Output the (x, y) coordinate of the center of the cell containing the given text.  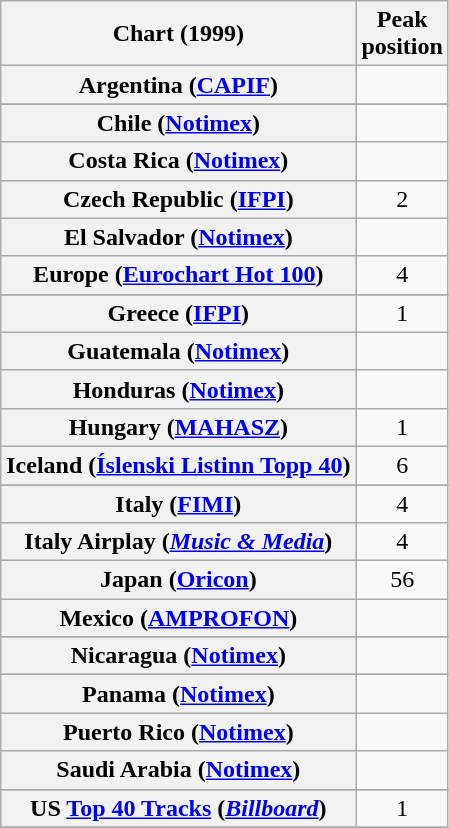
Honduras (Notimex) (178, 389)
Costa Rica (Notimex) (178, 161)
Czech Republic (IFPI) (178, 199)
6 (402, 465)
Chile (Notimex) (178, 123)
2 (402, 199)
Japan (Oricon) (178, 580)
Mexico (AMPROFON) (178, 618)
Italy (FIMI) (178, 503)
Puerto Rico (Notimex) (178, 732)
Saudi Arabia (Notimex) (178, 770)
Italy Airplay (Music & Media) (178, 542)
Greece (IFPI) (178, 313)
El Salvador (Notimex) (178, 237)
Nicaragua (Notimex) (178, 656)
Europe (Eurochart Hot 100) (178, 275)
Iceland (Íslenski Listinn Topp 40) (178, 465)
56 (402, 580)
Chart (1999) (178, 34)
Panama (Notimex) (178, 694)
Peakposition (402, 34)
US Top 40 Tracks (Billboard) (178, 808)
Hungary (MAHASZ) (178, 427)
Argentina (CAPIF) (178, 85)
Guatemala (Notimex) (178, 351)
